Determine the [X, Y] coordinate at the center of the cell enclosing the given text.  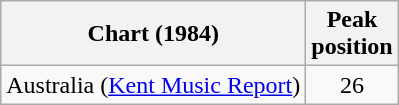
Chart (1984) [154, 34]
26 [352, 85]
Australia (Kent Music Report) [154, 85]
Peakposition [352, 34]
